Provide the (X, Y) coordinate of the cell's center where the given text is located.  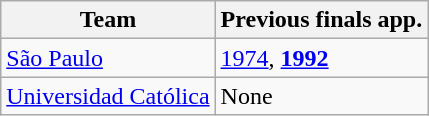
Previous finals app. (322, 20)
Universidad Católica (108, 96)
São Paulo (108, 58)
None (322, 96)
1974, 1992 (322, 58)
Team (108, 20)
